Locate the cell with the specified text and output its [x, y] center coordinate. 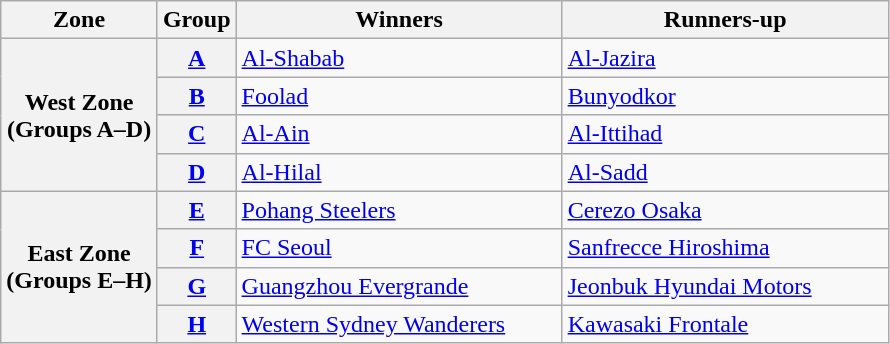
Cerezo Osaka [725, 210]
Western Sydney Wanderers [399, 324]
Al-Ittihad [725, 134]
Sanfrecce Hiroshima [725, 248]
Al-Jazira [725, 58]
Zone [80, 20]
Al-Sadd [725, 172]
FC Seoul [399, 248]
F [196, 248]
East Zone(Groups E–H) [80, 267]
C [196, 134]
Winners [399, 20]
Runners-up [725, 20]
B [196, 96]
Pohang Steelers [399, 210]
West Zone(Groups A–D) [80, 115]
Al-Ain [399, 134]
Foolad [399, 96]
Guangzhou Evergrande [399, 286]
G [196, 286]
H [196, 324]
D [196, 172]
Al-Shabab [399, 58]
E [196, 210]
Kawasaki Frontale [725, 324]
Al-Hilal [399, 172]
Jeonbuk Hyundai Motors [725, 286]
Group [196, 20]
A [196, 58]
Bunyodkor [725, 96]
